Return [X, Y] of the center of cell containing provided text 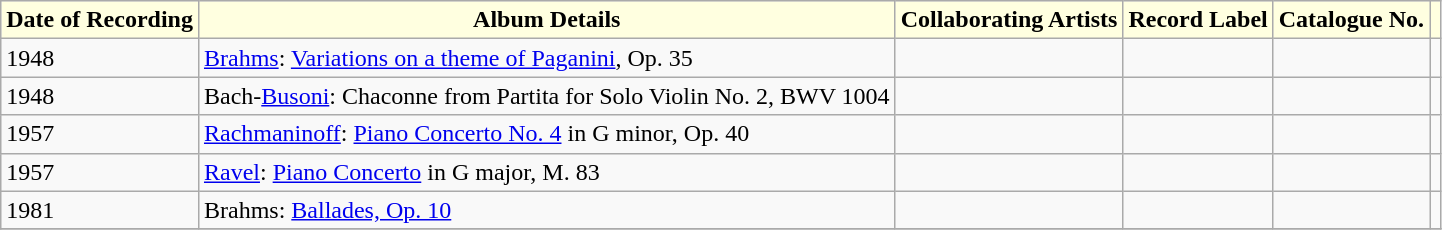
Ravel: Piano Concerto in G major, M. 83 [546, 172]
Brahms: Variations on a theme of Paganini, Op. 35 [546, 58]
Album Details [546, 20]
Bach-Busoni: Chaconne from Partita for Solo Violin No. 2, BWV 1004 [546, 96]
Brahms: Ballades, Op. 10 [546, 210]
Rachmaninoff: Piano Concerto No. 4 in G minor, Op. 40 [546, 134]
Date of Recording [100, 20]
1981 [100, 210]
Catalogue No. [1351, 20]
Collaborating Artists [1009, 20]
Record Label [1198, 20]
